Scan for the cell matching the given text and deliver its (X, Y) coordinate at center. 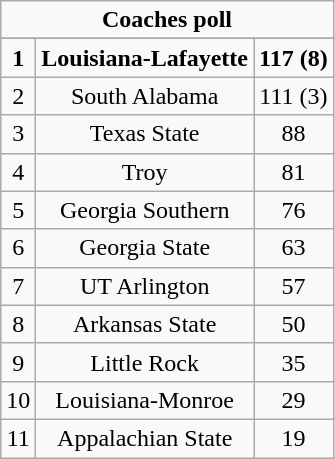
Georgia State (145, 248)
Appalachian State (145, 438)
Little Rock (145, 362)
1 (18, 58)
Arkansas State (145, 324)
Texas State (145, 134)
50 (294, 324)
88 (294, 134)
UT Arlington (145, 286)
9 (18, 362)
South Alabama (145, 96)
35 (294, 362)
2 (18, 96)
6 (18, 248)
57 (294, 286)
76 (294, 210)
8 (18, 324)
81 (294, 172)
Coaches poll (168, 20)
10 (18, 400)
Troy (145, 172)
19 (294, 438)
111 (3) (294, 96)
4 (18, 172)
117 (8) (294, 58)
29 (294, 400)
Georgia Southern (145, 210)
3 (18, 134)
63 (294, 248)
5 (18, 210)
Louisiana-Monroe (145, 400)
7 (18, 286)
11 (18, 438)
Louisiana-Lafayette (145, 58)
